Find where the given text appears and provide that cell's center as (x, y) coordinate. 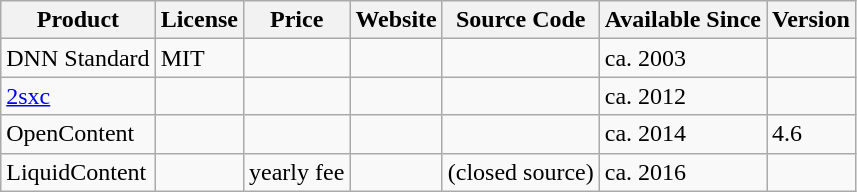
Version (812, 20)
ca. 2014 (682, 134)
ca. 2016 (682, 172)
Product (78, 20)
MIT (199, 58)
ca. 2003 (682, 58)
Source Code (520, 20)
ca. 2012 (682, 96)
LiquidContent (78, 172)
Available Since (682, 20)
2sxc (78, 96)
DNN Standard (78, 58)
4.6 (812, 134)
OpenContent (78, 134)
Price (297, 20)
(closed source) (520, 172)
Website (396, 20)
License (199, 20)
yearly fee (297, 172)
